Scan for the cell matching the given text and deliver its [x, y] coordinate at center. 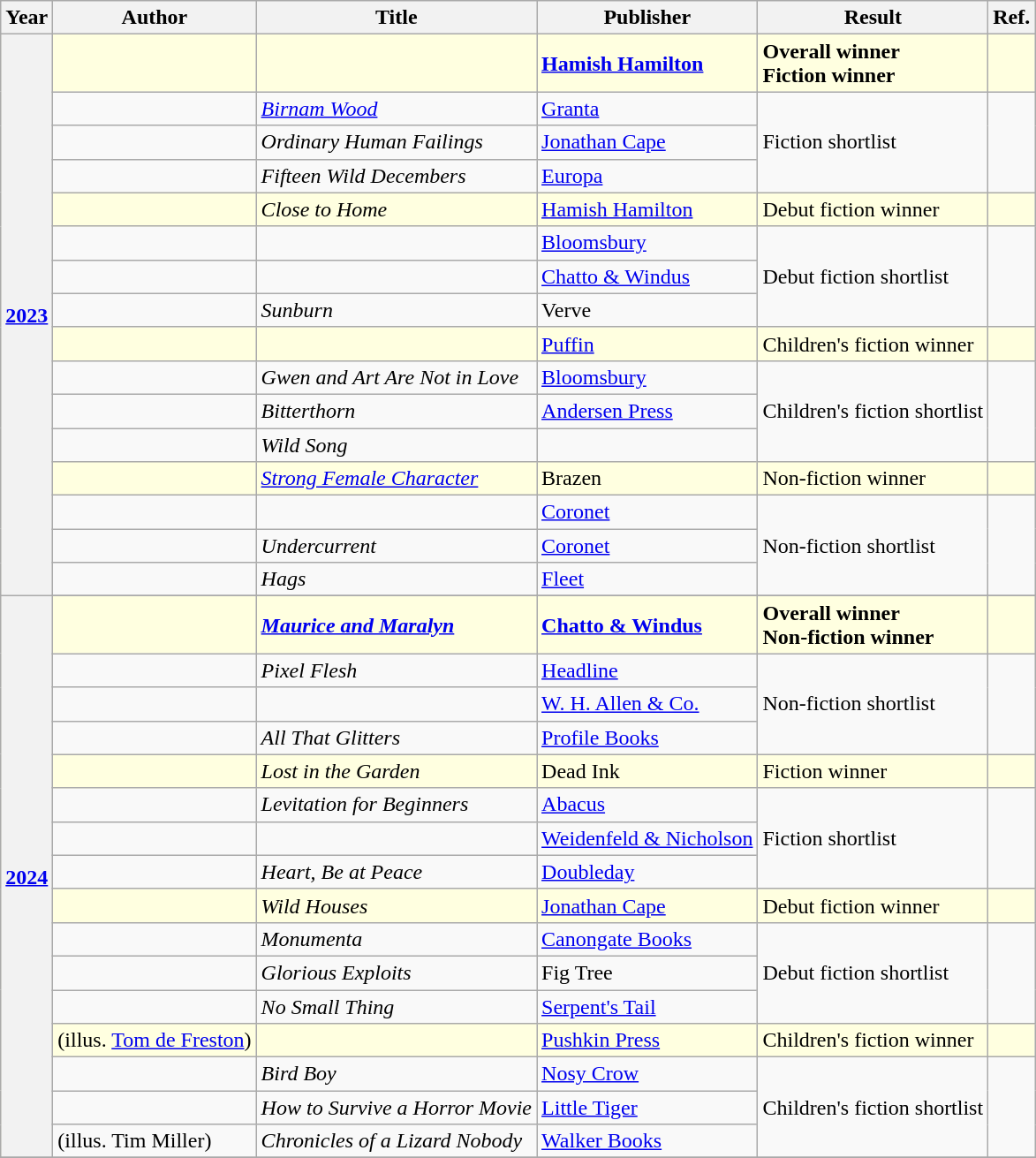
(illus. Tim Miller) [155, 1141]
(illus. Tom de Freston) [155, 1041]
Overall winnerFiction winner [873, 64]
Glorious Exploits [396, 973]
Andersen Press [647, 411]
Abacus [647, 805]
Hags [396, 579]
Non-fiction winner [873, 479]
Doubleday [647, 872]
Ordinary Human Failings [396, 142]
Year [26, 18]
Chronicles of a Lizard Nobody [396, 1141]
Author [155, 18]
Europa [647, 176]
Bitterthorn [396, 411]
Puffin [647, 344]
Fiction winner [873, 771]
Levitation for Beginners [396, 805]
Sunburn [396, 310]
Little Tiger [647, 1108]
Ref. [1012, 18]
Headline [647, 670]
Monumenta [396, 939]
Close to Home [396, 209]
Birnam Wood [396, 109]
Canongate Books [647, 939]
Heart, Be at Peace [396, 872]
Result [873, 18]
No Small Thing [396, 1006]
How to Survive a Horror Movie [396, 1108]
Wild Song [396, 444]
W. H. Allen & Co. [647, 704]
Granta [647, 109]
Strong Female Character [396, 479]
Bird Boy [396, 1074]
Verve [647, 310]
Overall winnerNon-fiction winner [873, 625]
All That Glitters [396, 738]
Serpent's Tail [647, 1006]
Lost in the Garden [396, 771]
Fig Tree [647, 973]
Pushkin Press [647, 1041]
Fifteen Wild Decembers [396, 176]
Gwen and Art Are Not in Love [396, 377]
2023 [26, 315]
Wild Houses [396, 905]
Nosy Crow [647, 1074]
Fleet [647, 579]
Brazen [647, 479]
Walker Books [647, 1141]
Dead Ink [647, 771]
Pixel Flesh [396, 670]
Weidenfeld & Nicholson [647, 838]
Profile Books [647, 738]
2024 [26, 877]
Publisher [647, 18]
Title [396, 18]
Maurice and Maralyn [396, 625]
Undercurrent [396, 546]
